Provide the (x, y) coordinate of the cell's center where the given text is located.  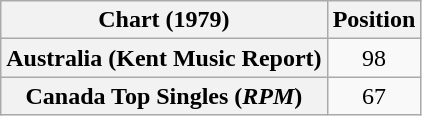
98 (374, 58)
Position (374, 20)
Chart (1979) (164, 20)
67 (374, 96)
Canada Top Singles (RPM) (164, 96)
Australia (Kent Music Report) (164, 58)
